Locate the cell with the specified text and output its (x, y) center coordinate. 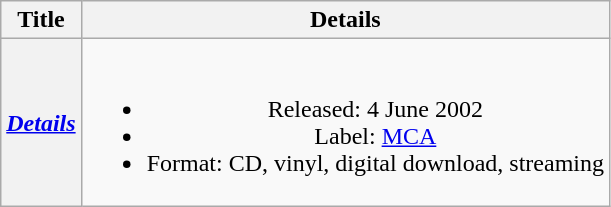
Title (41, 20)
Released: 4 June 2002Label: MCAFormat: CD, vinyl, digital download, streaming (345, 122)
